Determine the [X, Y] coordinate at the center of the cell enclosing the given text.  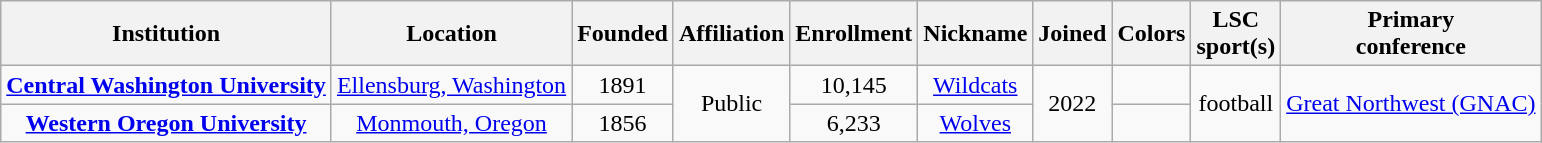
Founded [623, 34]
Great Northwest (GNAC) [1411, 104]
2022 [1072, 104]
Wildcats [976, 85]
10,145 [854, 85]
Enrollment [854, 34]
Institution [166, 34]
Affiliation [731, 34]
Wolves [976, 123]
Nickname [976, 34]
Central Washington University [166, 85]
Location [451, 34]
1891 [623, 85]
Primaryconference [1411, 34]
Public [731, 104]
Monmouth, Oregon [451, 123]
1856 [623, 123]
football [1236, 104]
Western Oregon University [166, 123]
Ellensburg, Washington [451, 85]
LSCsport(s) [1236, 34]
Colors [1152, 34]
6,233 [854, 123]
Joined [1072, 34]
